Identify which cell holds the provided text, then report its (x, y) central coordinate. 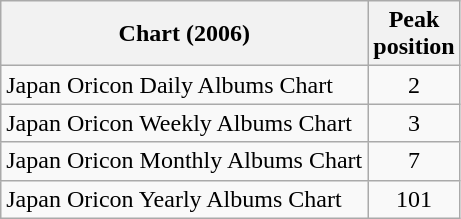
Japan Oricon Monthly Albums Chart (184, 161)
Japan Oricon Weekly Albums Chart (184, 123)
Japan Oricon Yearly Albums Chart (184, 199)
3 (414, 123)
101 (414, 199)
Japan Oricon Daily Albums Chart (184, 85)
2 (414, 85)
7 (414, 161)
Peakposition (414, 34)
Chart (2006) (184, 34)
